Determine the (X, Y) coordinate at the center of the cell enclosing the given text.  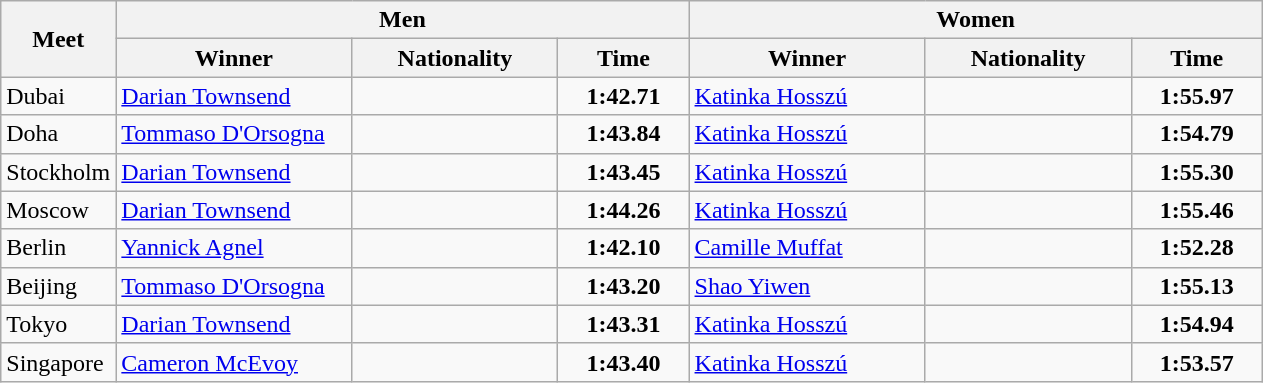
1:43.84 (624, 134)
Tokyo (58, 324)
1:43.45 (624, 172)
1:43.40 (624, 362)
1:43.31 (624, 324)
Singapore (58, 362)
Men (402, 20)
1:44.26 (624, 210)
Cameron McEvoy (234, 362)
1:42.71 (624, 96)
1:55.97 (1196, 96)
Meet (58, 39)
Moscow (58, 210)
1:43.20 (624, 286)
1:54.79 (1196, 134)
Yannick Agnel (234, 248)
Women (976, 20)
Camille Muffat (807, 248)
1:55.13 (1196, 286)
1:55.30 (1196, 172)
Dubai (58, 96)
1:52.28 (1196, 248)
Doha (58, 134)
Stockholm (58, 172)
Berlin (58, 248)
1:54.94 (1196, 324)
1:55.46 (1196, 210)
1:53.57 (1196, 362)
Beijing (58, 286)
Shao Yiwen (807, 286)
1:42.10 (624, 248)
